Scan for the cell matching the given text and deliver its (X, Y) coordinate at center. 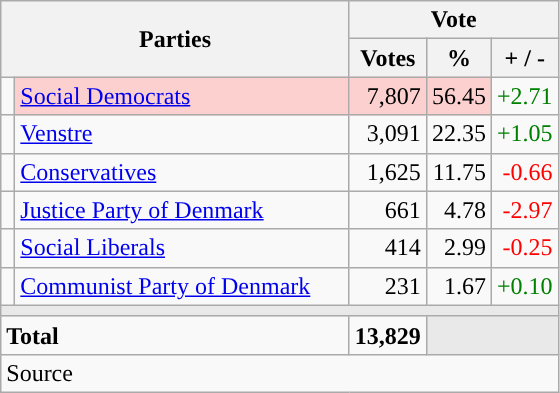
-0.66 (524, 172)
414 (388, 248)
Vote (454, 20)
Total (176, 335)
11.75 (458, 172)
Votes (388, 58)
Social Democrats (182, 96)
7,807 (388, 96)
-0.25 (524, 248)
13,829 (388, 335)
Conservatives (182, 172)
231 (388, 286)
1,625 (388, 172)
Source (280, 373)
Justice Party of Denmark (182, 210)
+2.71 (524, 96)
+1.05 (524, 134)
Venstre (182, 134)
56.45 (458, 96)
+ / - (524, 58)
Parties (176, 39)
Social Liberals (182, 248)
4.78 (458, 210)
% (458, 58)
661 (388, 210)
-2.97 (524, 210)
3,091 (388, 134)
1.67 (458, 286)
22.35 (458, 134)
+0.10 (524, 286)
2.99 (458, 248)
Communist Party of Denmark (182, 286)
